Locate the cell with the specified text and output its (X, Y) center coordinate. 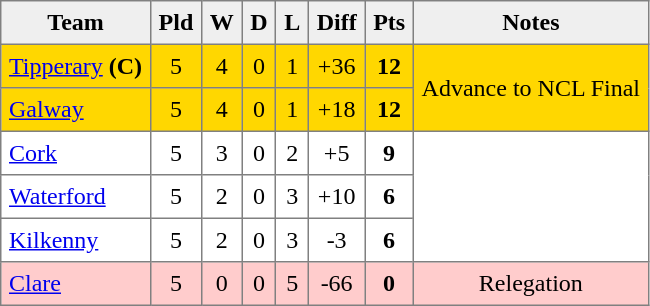
Kilkenny (76, 240)
+18 (336, 110)
Waterford (76, 197)
Cork (76, 153)
L (292, 23)
+36 (336, 66)
Notes (530, 23)
Advance to NCL Final (530, 88)
Tipperary (C) (76, 66)
D (259, 23)
W (222, 23)
-66 (336, 284)
+10 (336, 197)
Team (76, 23)
-3 (336, 240)
Pld (176, 23)
+5 (336, 153)
Galway (76, 110)
Clare (76, 284)
Diff (336, 23)
Relegation (530, 284)
Pts (389, 23)
9 (389, 153)
